Detect which cell encompasses the target text, then output its [X, Y] center coordinate. 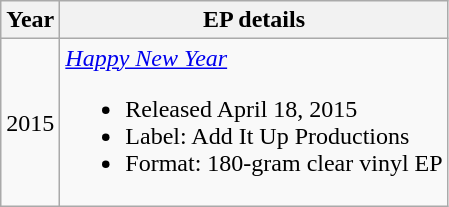
2015 [30, 122]
Year [30, 20]
EP details [254, 20]
Happy New YearReleased April 18, 2015Label: Add It Up Productions Format: 180-gram clear vinyl EP [254, 122]
